Pinpoint the cell where the given text exists, returning its (x, y) midpoint coordinate. 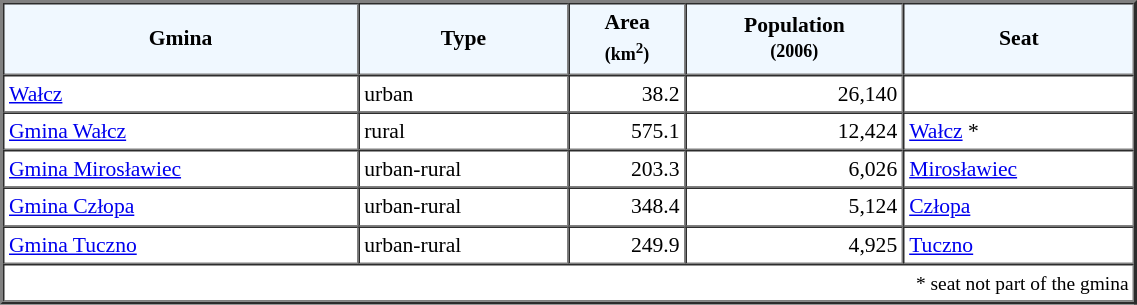
Gmina (180, 38)
26,140 (795, 93)
38.2 (628, 93)
12,424 (795, 131)
575.1 (628, 131)
* seat not part of the gmina (569, 283)
Gmina Człopa (180, 207)
6,026 (795, 169)
Człopa (1018, 207)
urban (464, 93)
Seat (1018, 38)
Population(2006) (795, 38)
4,925 (795, 245)
Area(km2) (628, 38)
Mirosławiec (1018, 169)
203.3 (628, 169)
Wałcz (180, 93)
5,124 (795, 207)
Gmina Tuczno (180, 245)
rural (464, 131)
Type (464, 38)
Tuczno (1018, 245)
Gmina Mirosławiec (180, 169)
348.4 (628, 207)
Gmina Wałcz (180, 131)
249.9 (628, 245)
Wałcz * (1018, 131)
